Output the (x, y) coordinate of the center of the cell containing the given text.  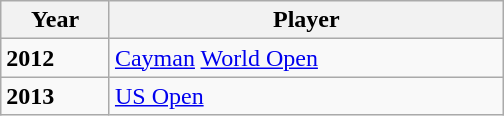
Player (306, 20)
2013 (56, 96)
2012 (56, 58)
Cayman World Open (306, 58)
US Open (306, 96)
Year (56, 20)
